Scan for the cell matching the given text and deliver its [X, Y] coordinate at center. 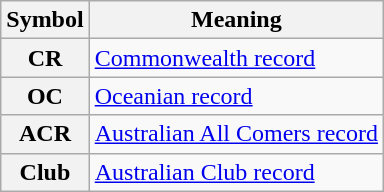
Australian All Comers record [236, 134]
Symbol [45, 20]
Commonwealth record [236, 58]
Australian Club record [236, 172]
CR [45, 58]
Meaning [236, 20]
Oceanian record [236, 96]
OC [45, 96]
ACR [45, 134]
Club [45, 172]
